Capture the cell that displays the provided text and extract its (X, Y) central coordinate. 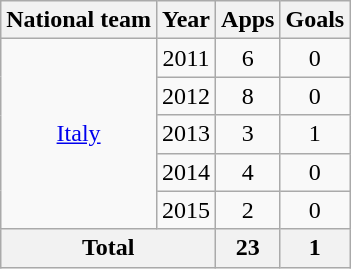
Year (186, 20)
National team (79, 20)
2011 (186, 58)
8 (248, 96)
3 (248, 134)
2014 (186, 172)
2013 (186, 134)
Apps (248, 20)
Goals (315, 20)
2015 (186, 210)
2 (248, 210)
4 (248, 172)
2012 (186, 96)
Italy (79, 134)
6 (248, 58)
Total (108, 248)
23 (248, 248)
